Search for the cell housing the specified text and yield its (x, y) center coordinate. 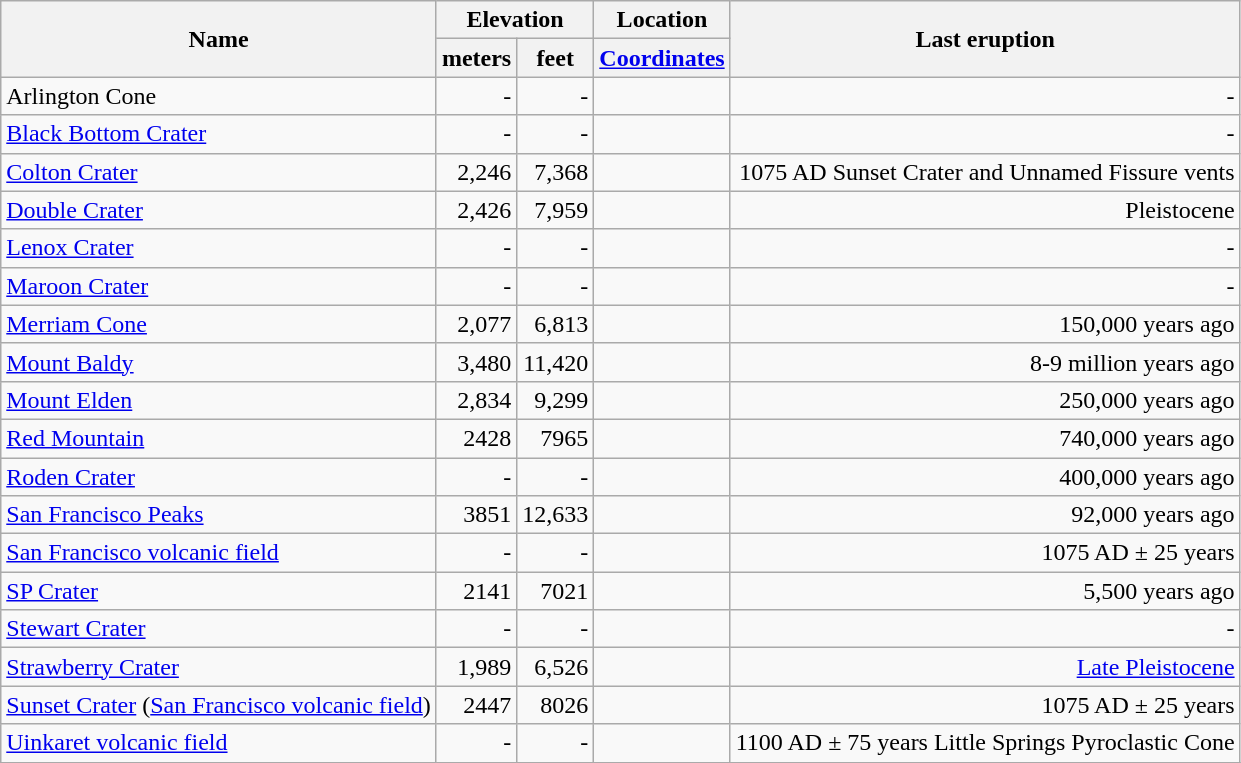
Last eruption (985, 39)
Double Crater (219, 210)
740,000 years ago (985, 438)
Lenox Crater (219, 248)
SP Crater (219, 591)
Red Mountain (219, 438)
Elevation (514, 20)
6,813 (556, 324)
Late Pleistocene (985, 667)
Stewart Crater (219, 629)
San Francisco Peaks (219, 515)
9,299 (556, 400)
1075 AD Sunset Crater and Unnamed Fissure vents (985, 172)
2,834 (476, 400)
8026 (556, 705)
7,959 (556, 210)
1,989 (476, 667)
Arlington Cone (219, 96)
5,500 years ago (985, 591)
2428 (476, 438)
Name (219, 39)
7,368 (556, 172)
Pleistocene (985, 210)
1100 AD ± 75 years Little Springs Pyroclastic Cone (985, 743)
Mount Baldy (219, 362)
6,526 (556, 667)
feet (556, 58)
2141 (476, 591)
2,246 (476, 172)
Maroon Crater (219, 286)
250,000 years ago (985, 400)
7965 (556, 438)
92,000 years ago (985, 515)
8-9 million years ago (985, 362)
Mount Elden (219, 400)
3851 (476, 515)
3,480 (476, 362)
2,077 (476, 324)
2,426 (476, 210)
Location (662, 20)
Strawberry Crater (219, 667)
Coordinates (662, 58)
Roden Crater (219, 477)
7021 (556, 591)
San Francisco volcanic field (219, 553)
meters (476, 58)
150,000 years ago (985, 324)
Black Bottom Crater (219, 134)
400,000 years ago (985, 477)
Sunset Crater (San Francisco volcanic field) (219, 705)
Colton Crater (219, 172)
Merriam Cone (219, 324)
Uinkaret volcanic field (219, 743)
12,633 (556, 515)
2447 (476, 705)
11,420 (556, 362)
